Determine the [X, Y] coordinate at the center of the cell enclosing the given text.  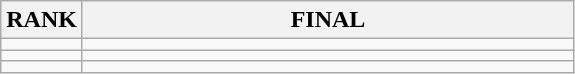
FINAL [328, 20]
RANK [42, 20]
